Identify which cell holds the provided text, then report its (X, Y) central coordinate. 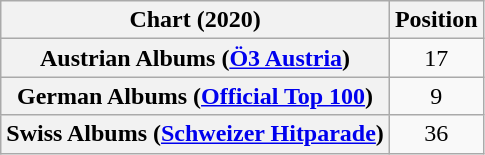
Chart (2020) (196, 20)
9 (436, 96)
Austrian Albums (Ö3 Austria) (196, 58)
36 (436, 134)
Position (436, 20)
17 (436, 58)
German Albums (Official Top 100) (196, 96)
Swiss Albums (Schweizer Hitparade) (196, 134)
